From the cell containing the given text, extract its center point as [X, Y] coordinate. 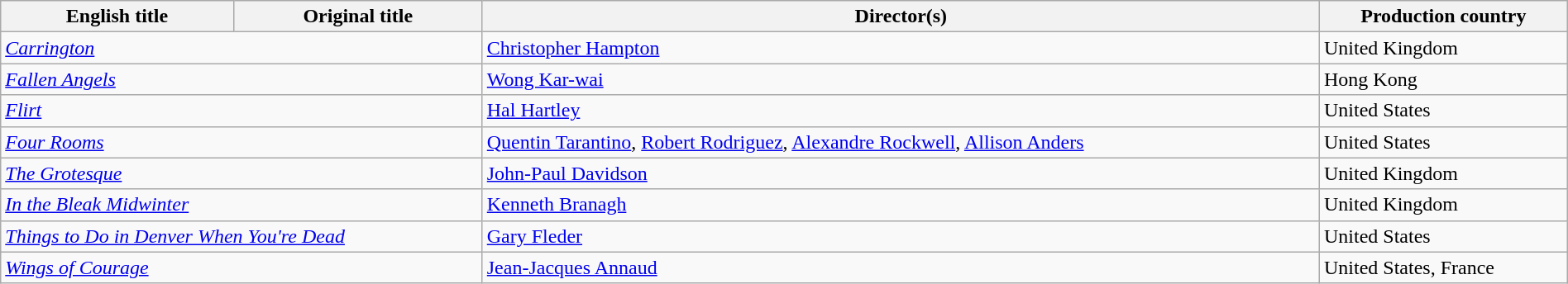
Flirt [241, 111]
The Grotesque [241, 173]
English title [117, 17]
Four Rooms [241, 142]
Things to Do in Denver When You're Dead [241, 236]
Wong Kar-wai [901, 79]
Christopher Hampton [901, 48]
Gary Fleder [901, 236]
Hal Hartley [901, 111]
In the Bleak Midwinter [241, 205]
Production country [1443, 17]
John-Paul Davidson [901, 173]
Jean-Jacques Annaud [901, 267]
Original title [357, 17]
Quentin Tarantino, Robert Rodriguez, Alexandre Rockwell, Allison Anders [901, 142]
Fallen Angels [241, 79]
Director(s) [901, 17]
Kenneth Branagh [901, 205]
United States, France [1443, 267]
Carrington [241, 48]
Hong Kong [1443, 79]
Wings of Courage [241, 267]
